Search for the cell housing the specified text and yield its (x, y) center coordinate. 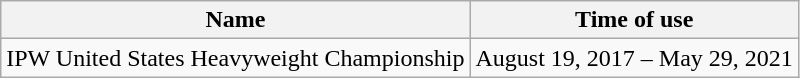
Time of use (634, 20)
Name (236, 20)
IPW United States Heavyweight Championship (236, 58)
August 19, 2017 – May 29, 2021 (634, 58)
